Provide the [x, y] coordinate of the cell's center where the given text is located.  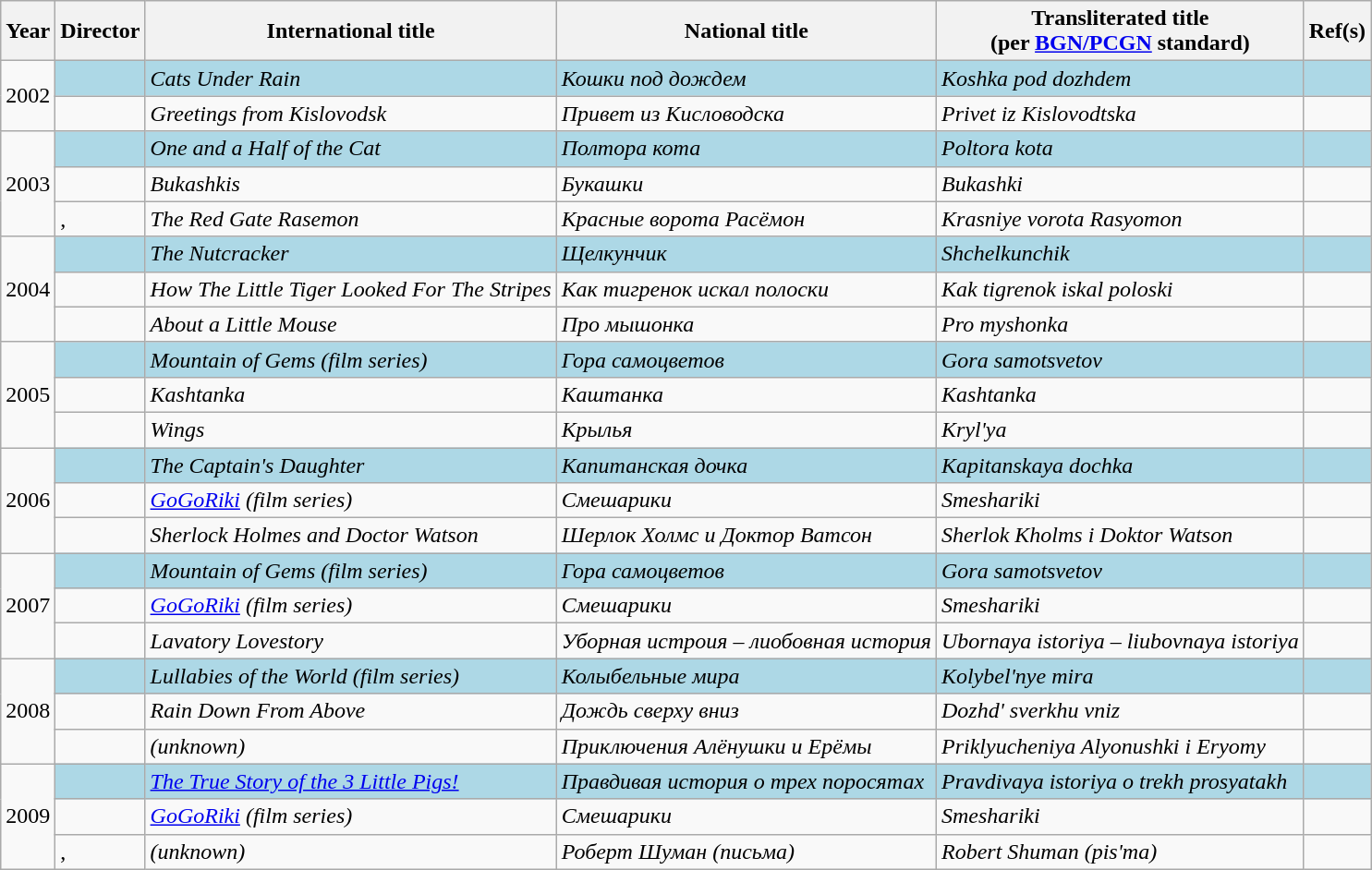
Красные ворота Расёмон [747, 219]
2002 [28, 96]
Уборная истроия – лиобовная история [747, 641]
Шерлок Холмс и Доктор Ватсон [747, 536]
Bukashki [1121, 184]
Полтора кота [747, 149]
Director [100, 31]
2008 [28, 711]
Pravdivaya istoriya o trekh prosyatakh [1121, 781]
Как тигренок искал полоски [747, 289]
Rain Down From Above [351, 711]
Privet iz Kislovodtska [1121, 114]
International title [351, 31]
The Red Gate Rasemon [351, 219]
The Captain's Daughter [351, 465]
Kryl'ya [1121, 429]
Wings [351, 429]
Cats Under Rain [351, 79]
One and a Half of the Cat [351, 149]
About a Little Mouse [351, 324]
Transliterated title(per BGN/PCGN standard) [1121, 31]
Shchelkunchik [1121, 254]
National title [747, 31]
Kolybel'nye mira [1121, 676]
Каштанка [747, 394]
Kak tigrenok iskal poloski [1121, 289]
How The Little Tiger Looked For The Stripes [351, 289]
Koshka pod dozhdem [1121, 79]
Priklyucheniya Alyonushki i Eryomy [1121, 746]
Приключения Алёнушки и Ерёмы [747, 746]
Bukashkis [351, 184]
The True Story of the 3 Little Pigs! [351, 781]
Про мышонка [747, 324]
Щелкунчик [747, 254]
2006 [28, 500]
Greetings from Kislovodsk [351, 114]
Lullabies of the World (film series) [351, 676]
The Nutcracker [351, 254]
2004 [28, 289]
Колыбельные мира [747, 676]
Ubornaya istoriya – liubovnaya istoriya [1121, 641]
Dozhd' sverkhu vniz [1121, 711]
Букашки [747, 184]
Kapitanskaya dochka [1121, 465]
Роберт Шуман (письма) [747, 852]
2003 [28, 184]
Привет из Кисловодска [747, 114]
Дождь сверху вниз [747, 711]
Sherlock Holmes and Doctor Watson [351, 536]
Poltora kota [1121, 149]
2007 [28, 606]
Ref(s) [1337, 31]
2005 [28, 394]
Pro myshonka [1121, 324]
Крылья [747, 429]
Кошки под дождем [747, 79]
Lavatory Lovestory [351, 641]
Sherlok Kholms i Doktor Watson [1121, 536]
Krasniye vorota Rasyomon [1121, 219]
2009 [28, 816]
Robert Shuman (pis'ma) [1121, 852]
Капитанская дочка [747, 465]
Year [28, 31]
Правдивая история о трех поросятах [747, 781]
